Return the (x, y) coordinate for the center point of the cell that contains the specified text.  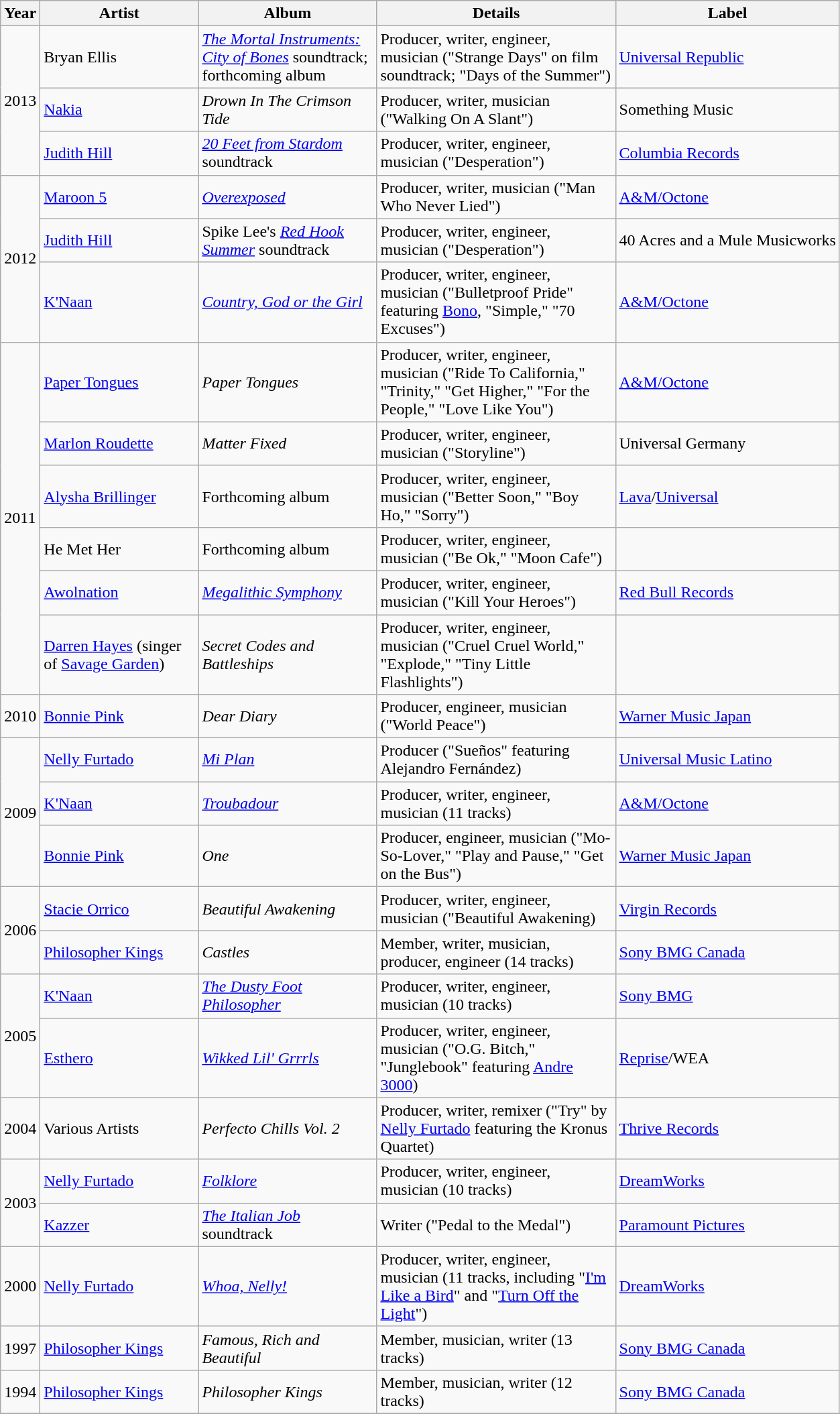
Drown In The Crimson Tide (288, 110)
Lava/Universal (727, 496)
Matter Fixed (288, 444)
Awolnation (119, 593)
2009 (20, 813)
Producer, writer, engineer, musician ("Bulletproof Pride" featuring Bono, "Simple," "70 Excuses") (496, 302)
Universal Music Latino (727, 760)
Producer, writer, musician ("Man Who Never Lied") (496, 197)
Producer, writer, engineer, musician ("Beautiful Awakening) (496, 909)
Member, musician, writer (12 tracks) (496, 1392)
Something Music (727, 110)
Dear Diary (288, 716)
Stacie Orrico (119, 909)
Producer, writer, engineer, musician ("Kill Your Heroes") (496, 593)
Producer, writer, engineer, musician ("Strange Days" on film soundtrack; "Days of the Summer") (496, 57)
Kazzer (119, 1224)
Alysha Brillinger (119, 496)
Nakia (119, 110)
Red Bull Records (727, 593)
40 Acres and a Mule Musicworks (727, 240)
Label (727, 13)
Various Artists (119, 1128)
Producer, writer, remixer ("Try" by Nelly Furtado featuring the Kronus Quartet) (496, 1128)
2006 (20, 931)
1997 (20, 1348)
Columbia Records (727, 153)
Universal Germany (727, 444)
Writer ("Pedal to the Medal") (496, 1224)
Darren Hayes (singer of Savage Garden) (119, 654)
Details (496, 13)
Beautiful Awakening (288, 909)
Album (288, 13)
2000 (20, 1286)
Wikked Lil' Grrrls (288, 1058)
Producer, writer, musician ("Walking On A Slant") (496, 110)
Marlon Roudette (119, 444)
2005 (20, 1036)
2010 (20, 716)
Producer, writer, engineer, musician ("O.G. Bitch," "Junglebook" featuring Andre 3000) (496, 1058)
Artist (119, 13)
1994 (20, 1392)
Year (20, 13)
Producer, writer, engineer, musician ("Be Ok," "Moon Cafe") (496, 548)
Reprise/WEA (727, 1058)
Maroon 5 (119, 197)
Producer, writer, engineer, musician ("Ride To California," "Trinity," "Get Higher," "For the People," "Love Like You") (496, 382)
Secret Codes and Battleships (288, 654)
Overexposed (288, 197)
He Met Her (119, 548)
Whoa, Nelly! (288, 1286)
Producer, writer, engineer, musician (11 tracks) (496, 803)
One (288, 856)
2013 (20, 101)
2012 (20, 259)
2004 (20, 1128)
Spike Lee's Red Hook Summer soundtrack (288, 240)
Folklore (288, 1181)
Famous, Rich and Beautiful (288, 1348)
Producer ("Sueños" featuring Alejandro Fernández) (496, 760)
Troubadour (288, 803)
Producer, writer, engineer, musician ("Better Soon," "Boy Ho," "Sorry") (496, 496)
Producer, writer, engineer, musician (11 tracks, including "I'm Like a Bird" and "Turn Off the Light") (496, 1286)
Esthero (119, 1058)
Producer, engineer, musician ("Mo-So-Lover," "Play and Pause," "Get on the Bus") (496, 856)
Sony BMG (727, 996)
Paramount Pictures (727, 1224)
Member, writer, musician, producer, engineer (14 tracks) (496, 952)
2003 (20, 1203)
Producer, writer, engineer, musician ("Cruel Cruel World," "Explode," "Tiny Little Flashlights") (496, 654)
The Italian Job soundtrack (288, 1224)
Producer, engineer, musician ("World Peace") (496, 716)
20 Feet from Stardom soundtrack (288, 153)
Virgin Records (727, 909)
2011 (20, 518)
The Mortal Instruments: City of Bones soundtrack; forthcoming album (288, 57)
Universal Republic (727, 57)
Thrive Records (727, 1128)
The Dusty Foot Philosopher (288, 996)
Producer, writer, engineer, musician ("Storyline") (496, 444)
Country, God or the Girl (288, 302)
Perfecto Chills Vol. 2 (288, 1128)
Bryan Ellis (119, 57)
Member, musician, writer (13 tracks) (496, 1348)
Castles (288, 952)
Mi Plan (288, 760)
Megalithic Symphony (288, 593)
